Identify which cell holds the provided text, then report its [X, Y] central coordinate. 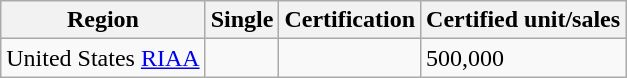
United States RIAA [103, 58]
Certified unit/sales [524, 20]
Single [242, 20]
500,000 [524, 58]
Region [103, 20]
Certification [350, 20]
